Output the (x, y) coordinate of the center of the cell containing the given text.  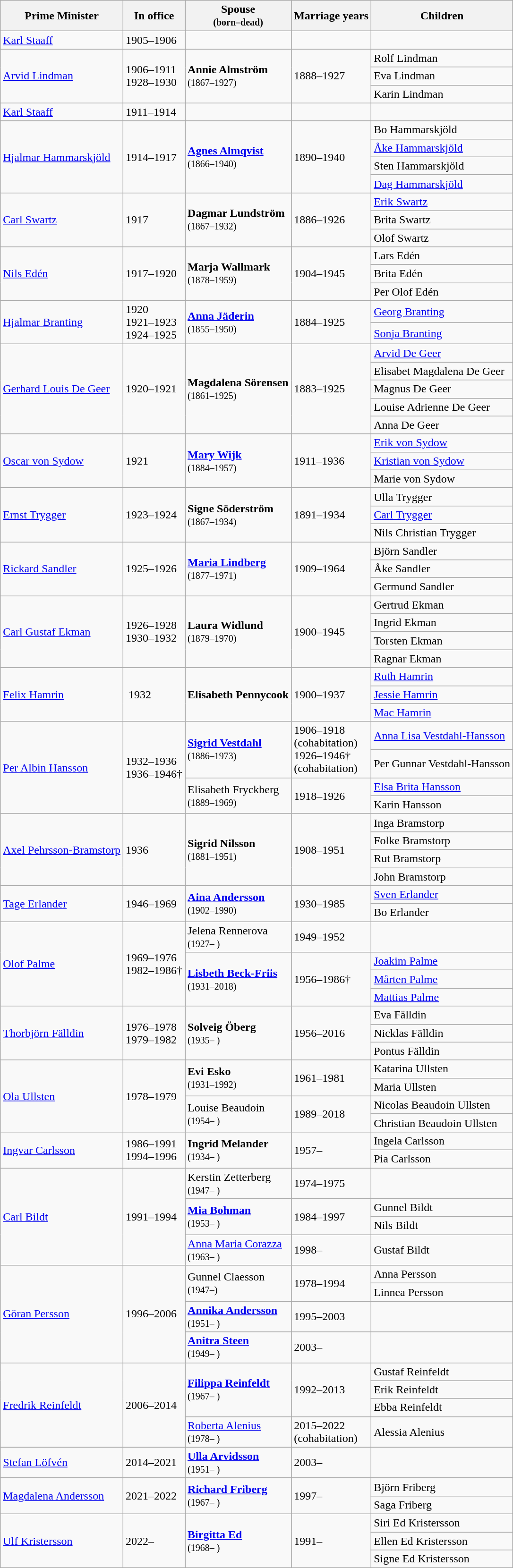
1969–19761982–1986† (154, 964)
Evi Esko(1931–1992) (238, 1078)
Jelena Rennerova(1927– ) (238, 937)
Anna Jäderin(1855–1950) (238, 322)
1995–2003 (332, 1316)
Aina Andersson(1902–1990) (238, 904)
Axel Pehrsson-Bramstorp (62, 849)
1998– (332, 1250)
Prime Minister (62, 16)
Erik von Sydow (442, 443)
Sigrid Vestdahl(1886–1973) (238, 750)
Marriage years (332, 16)
1946–1969 (154, 904)
Arvid Lindman (62, 76)
Magdalena Andersson (62, 1496)
1911–1914 (154, 112)
Magnus De Geer (442, 389)
Anitra Steen(1949– ) (238, 1348)
Maria Lindberg(1877–1971) (238, 569)
1936 (154, 849)
Carl Bildt (62, 1217)
1921 (154, 461)
Gunnel Claesson(1947–) (238, 1283)
1920–1921 (154, 389)
1996–2006 (154, 1314)
1949–1952 (332, 937)
Eva Fälldin (442, 1015)
Annika Andersson(1951– ) (238, 1316)
Children (442, 16)
1986–19911994–1996 (154, 1150)
Rolf Lindman (442, 58)
1991– (332, 1541)
1891–1934 (332, 515)
Gustaf Reinfeldt (442, 1372)
1978–1994 (332, 1283)
1989–2018 (332, 1114)
19201921–19231924–1925 (154, 322)
Eva Lindman (442, 76)
1923–1924 (154, 515)
Germund Sandler (442, 587)
Mia Bohman(1953– ) (238, 1217)
Elsa Brita Hansson (442, 787)
Thorbjörn Fälldin (62, 1033)
1925–1926 (154, 569)
Sven Erlander (442, 895)
Mårten Palme (442, 979)
Sigrid Nilsson(1881–1951) (238, 849)
Ingvar Carlsson (62, 1150)
Arvid De Geer (442, 353)
Linnea Persson (442, 1292)
1908–1951 (332, 849)
Louise Beaudoin(1954– ) (238, 1114)
1992–2013 (332, 1390)
Birgitta Ed(1968– ) (238, 1541)
Dag Hammarskjöld (442, 184)
Nils Edén (62, 274)
1883–1925 (332, 389)
Pontus Fälldin (442, 1051)
1918–1926 (332, 796)
Spouse(born–dead) (238, 16)
1991–1994 (154, 1217)
Kerstin Zetterberg(1947– ) (238, 1183)
Olof Swartz (442, 237)
Torsten Ekman (442, 641)
Anna Lisa Vestdahl-Hansson (442, 736)
1932–19361936–1946† (154, 768)
Ernst Trygger (62, 515)
Gunnel Bildt (442, 1208)
Nils Bildt (442, 1226)
Signe Ed Kristersson (442, 1559)
1978–1979 (154, 1096)
Anna Persson (442, 1274)
Marie von Sydow (442, 479)
Pia Carlsson (442, 1159)
Brita Edén (442, 274)
John Bramstorp (442, 877)
1984–1997 (332, 1217)
1884–1925 (332, 322)
1930–1985 (332, 904)
Carl Swartz (62, 220)
1909–1964 (332, 569)
1905–1906 (154, 40)
Sonja Branting (442, 333)
Ingrid Melander(1934– ) (238, 1150)
1917 (154, 220)
Lisbeth Beck-Friis(1931–2018) (238, 979)
Christian Beaudoin Ullsten (442, 1123)
Gertrud Ekman (442, 605)
Roberta Alenius(1978– ) (238, 1432)
Filippa Reinfeldt(1967– ) (238, 1390)
Solveig Öberg(1935– ) (238, 1033)
Rut Bramstorp (442, 858)
1932 (154, 695)
Ebba Reinfeldt (442, 1407)
Anna De Geer (442, 425)
Carl Trygger (442, 515)
Alessia Alenius (442, 1432)
1957– (332, 1150)
In office (154, 16)
Felix Hamrin (62, 695)
Göran Persson (62, 1314)
Elisabet Magdalena De Geer (442, 371)
Ragnar Ekman (442, 659)
Tage Erlander (62, 904)
Ingrid Ekman (442, 623)
Brita Swartz (442, 220)
1890–1940 (332, 157)
Kristian von Sydow (442, 461)
2014–2021 (154, 1463)
1900–1945 (332, 632)
Gerhard Louis De Geer (62, 389)
1917–1920 (154, 274)
1888–1927 (332, 76)
1961–1981 (332, 1078)
Dagmar Lundström(1867–1932) (238, 220)
Nicolas Beaudoin Ullsten (442, 1105)
1914–1917 (154, 157)
Louise Adrienne De Geer (442, 407)
Erik Swartz (442, 202)
1904–1945 (332, 274)
Per Albin Hansson (62, 768)
2022– (154, 1541)
Anna Maria Corazza(1963– ) (238, 1250)
Mary Wijk(1884–1957) (238, 461)
Oscar von Sydow (62, 461)
2021–2022 (154, 1496)
Fredrik Reinfeldt (62, 1405)
1911–1936 (332, 461)
Karin Hansson (442, 805)
Ulla Trygger (442, 497)
1976–19781979–1982 (154, 1033)
Stefan Löfvén (62, 1463)
Nils Christian Trygger (442, 533)
Jessie Hamrin (442, 695)
Åke Hammarskjöld (442, 148)
Ulf Kristersson (62, 1541)
Sten Hammarskjöld (442, 166)
Karin Lindman (442, 94)
Marja Wallmark(1878–1959) (238, 274)
Inga Bramstorp (442, 822)
Bo Erlander (442, 913)
1906–1918(cohabitation)1926–1946†(cohabitation) (332, 750)
Björn Sandler (442, 551)
Laura Widlund(1879–1970) (238, 632)
1926–19281930–1932 (154, 632)
Hjalmar Hammarskjöld (62, 157)
Ellen Ed Kristersson (442, 1541)
Saga Friberg (442, 1505)
1886–1926 (332, 220)
1997– (332, 1496)
Hjalmar Branting (62, 322)
Katarina Ullsten (442, 1069)
1900–1937 (332, 695)
Joakim Palme (442, 961)
Bo Hammarskjöld (442, 130)
Björn Friberg (442, 1487)
2006–2014 (154, 1405)
2015–2022(cohabitation) (332, 1432)
1906–19111928–1930 (154, 76)
Erik Reinfeldt (442, 1390)
1974–1975 (332, 1183)
Mattias Palme (442, 997)
1956–2016 (332, 1033)
Per Gunnar Vestdahl-Hansson (442, 764)
Ingela Carlsson (442, 1141)
Elisabeth Fryckberg(1889–1969) (238, 796)
Ruth Hamrin (442, 677)
Rickard Sandler (62, 569)
1956–1986† (332, 979)
Folke Bramstorp (442, 840)
Olof Palme (62, 964)
Lars Edén (442, 256)
Carl Gustaf Ekman (62, 632)
Maria Ullsten (442, 1087)
Georg Branting (442, 312)
Signe Söderström(1867–1934) (238, 515)
Nicklas Fälldin (442, 1033)
Agnes Almqvist(1866–1940) (238, 157)
Siri Ed Kristersson (442, 1523)
Per Olof Edén (442, 292)
Gustaf Bildt (442, 1250)
Elisabeth Pennycook (238, 695)
Annie Almström(1867–1927) (238, 76)
Mac Hamrin (442, 712)
Ola Ullsten (62, 1096)
Magdalena Sörensen(1861–1925) (238, 389)
Richard Friberg(1967– ) (238, 1496)
Ulla Arvidsson(1951– ) (238, 1463)
Åke Sandler (442, 569)
